From the cell containing the given text, extract its center point as (x, y) coordinate. 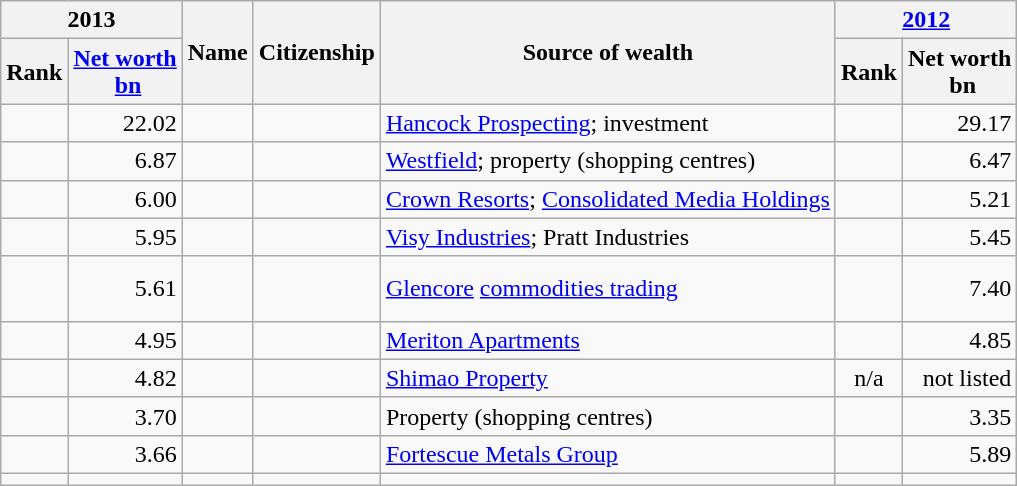
Hancock Prospecting; investment (608, 123)
4.82 (125, 378)
Meriton Apartments (608, 340)
6.47 (960, 161)
5.89 (960, 454)
Glencore commodities trading (608, 288)
7.40 (960, 288)
5.95 (125, 237)
3.35 (960, 416)
5.21 (960, 199)
3.70 (125, 416)
2012 (926, 20)
6.87 (125, 161)
Name (218, 52)
Westfield; property (shopping centres) (608, 161)
29.17 (960, 123)
4.95 (125, 340)
3.66 (125, 454)
Fortescue Metals Group (608, 454)
n/a (868, 378)
Citizenship (316, 52)
4.85 (960, 340)
Crown Resorts; Consolidated Media Holdings (608, 199)
Property (shopping centres) (608, 416)
6.00 (125, 199)
not listed (960, 378)
22.02 (125, 123)
5.45 (960, 237)
Visy Industries; Pratt Industries (608, 237)
2013 (92, 20)
Shimao Property (608, 378)
Source of wealth (608, 52)
5.61 (125, 288)
